Scan for the cell matching the given text and deliver its [X, Y] coordinate at center. 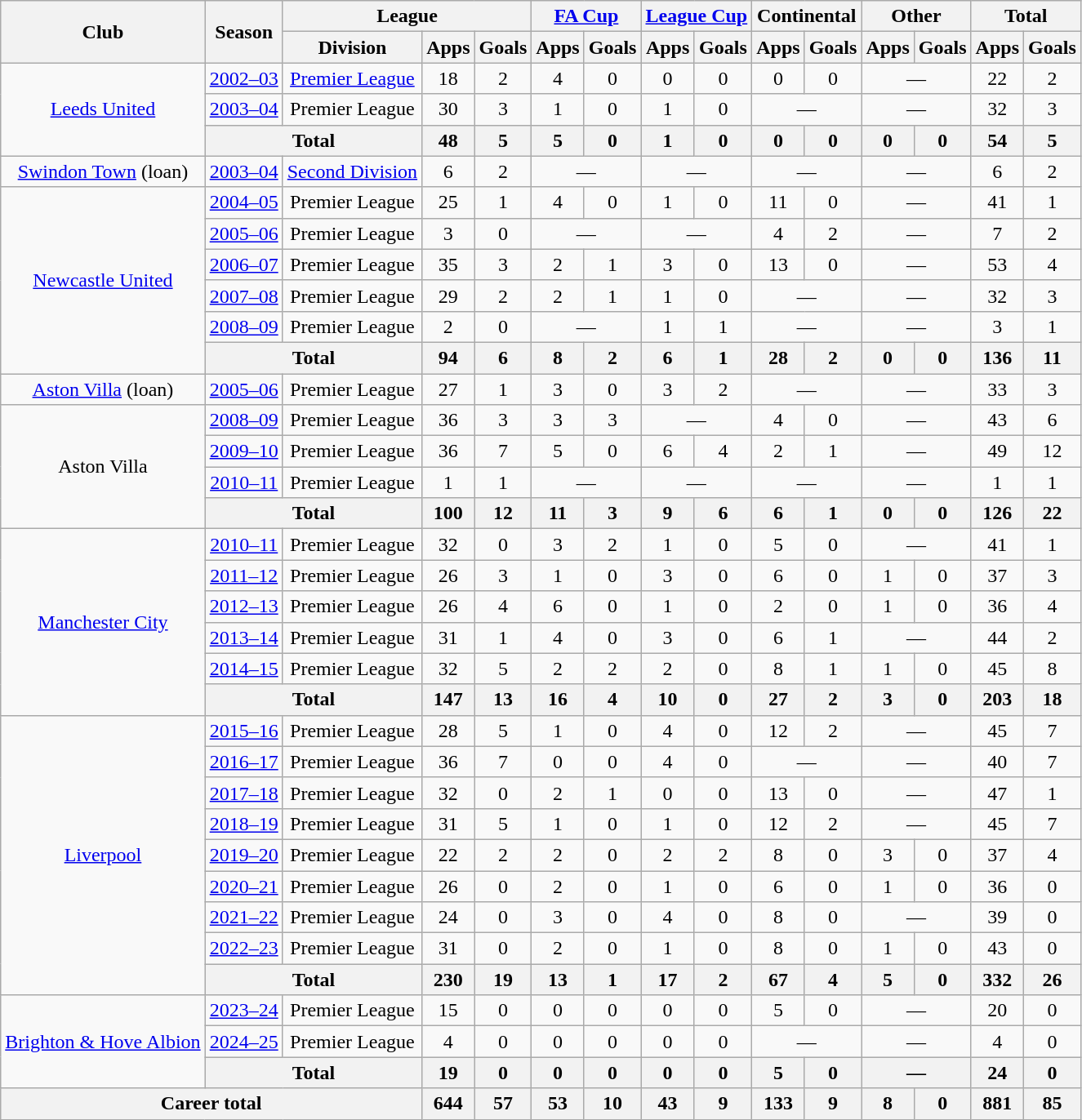
49 [997, 451]
Aston Villa (loan) [103, 389]
48 [448, 140]
126 [997, 513]
Leeds United [103, 109]
2021–22 [243, 918]
20 [997, 1011]
2002–03 [243, 78]
40 [997, 762]
Brighton & Hove Albion [103, 1042]
47 [997, 793]
Swindon Town (loan) [103, 171]
Season [243, 32]
2022–23 [243, 949]
Liverpool [103, 856]
2011–12 [243, 576]
2018–19 [243, 824]
136 [997, 358]
881 [997, 1104]
2012–13 [243, 607]
644 [448, 1104]
Career total [212, 1104]
30 [448, 109]
332 [997, 980]
Division [352, 47]
2020–21 [243, 886]
League [407, 16]
94 [448, 358]
17 [668, 980]
100 [448, 513]
16 [558, 700]
2017–18 [243, 793]
2009–10 [243, 451]
35 [448, 264]
2014–15 [243, 669]
33 [997, 389]
2006–07 [243, 264]
2019–20 [243, 855]
2004–05 [243, 202]
2015–16 [243, 731]
FA Cup [586, 16]
147 [448, 700]
25 [448, 202]
133 [778, 1104]
203 [997, 700]
85 [1053, 1104]
29 [448, 296]
2007–08 [243, 296]
Second Division [352, 171]
Newcastle United [103, 280]
2013–14 [243, 638]
2016–17 [243, 762]
Aston Villa [103, 467]
39 [997, 918]
15 [448, 1011]
Other [916, 16]
2024–25 [243, 1042]
League Cup [697, 16]
67 [778, 980]
2023–24 [243, 1011]
Continental [807, 16]
57 [503, 1104]
44 [997, 638]
54 [997, 140]
230 [448, 980]
Club [103, 32]
Manchester City [103, 622]
